Scan for the cell matching the given text and deliver its (X, Y) coordinate at center. 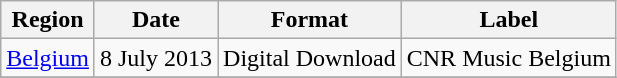
Region (48, 20)
8 July 2013 (156, 58)
CNR Music Belgium (508, 58)
Belgium (48, 58)
Date (156, 20)
Label (508, 20)
Digital Download (310, 58)
Format (310, 20)
